Search for the cell housing the specified text and yield its (X, Y) center coordinate. 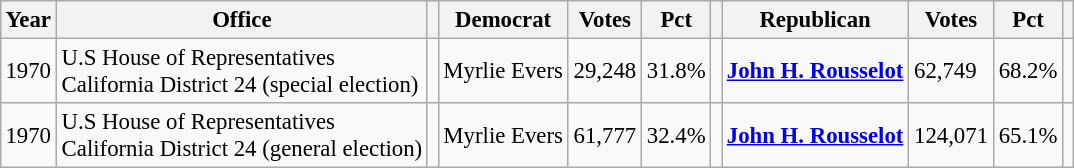
U.S House of Representatives California District 24 (special election) (242, 70)
61,777 (604, 136)
Year (28, 20)
68.2% (1028, 70)
29,248 (604, 70)
62,749 (952, 70)
31.8% (676, 70)
65.1% (1028, 136)
124,071 (952, 136)
Republican (816, 20)
U.S House of Representatives California District 24 (general election) (242, 136)
Democrat (503, 20)
32.4% (676, 136)
Office (242, 20)
